Identify which cell holds the provided text, then report its [x, y] central coordinate. 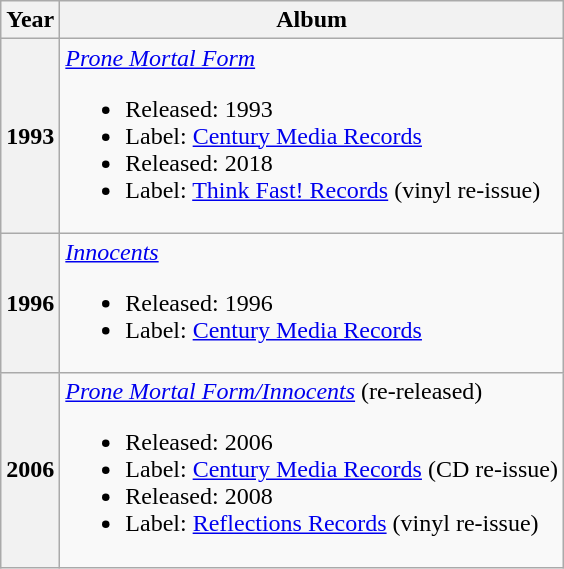
2006 [30, 470]
1993 [30, 136]
InnocentsReleased: 1996Label: Century Media Records [312, 303]
Album [312, 20]
Prone Mortal FormReleased: 1993Label: Century Media RecordsReleased: 2018Label: Think Fast! Records (vinyl re-issue) [312, 136]
1996 [30, 303]
Year [30, 20]
